Capture the cell that displays the provided text and extract its (x, y) central coordinate. 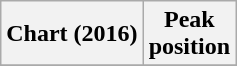
Peakposition (189, 34)
Chart (2016) (72, 34)
